Determine the [x, y] coordinate at the center of the cell enclosing the given text.  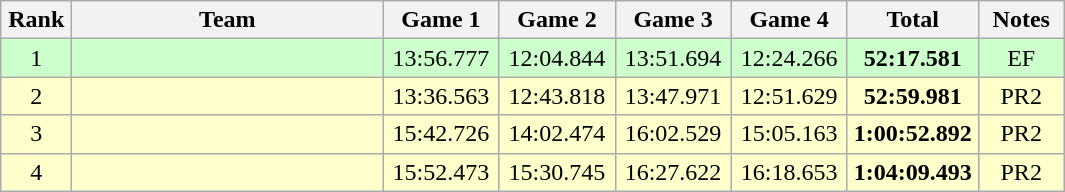
2 [36, 96]
16:02.529 [673, 134]
Rank [36, 20]
Game 3 [673, 20]
13:47.971 [673, 96]
52:59.981 [912, 96]
12:51.629 [789, 96]
15:30.745 [557, 172]
3 [36, 134]
Team [228, 20]
1:04:09.493 [912, 172]
13:56.777 [441, 58]
16:18.653 [789, 172]
52:17.581 [912, 58]
13:36.563 [441, 96]
12:24.266 [789, 58]
1 [36, 58]
4 [36, 172]
12:04.844 [557, 58]
Game 1 [441, 20]
12:43.818 [557, 96]
14:02.474 [557, 134]
1:00:52.892 [912, 134]
EF [1021, 58]
15:42.726 [441, 134]
Notes [1021, 20]
15:52.473 [441, 172]
Total [912, 20]
Game 4 [789, 20]
Game 2 [557, 20]
16:27.622 [673, 172]
13:51.694 [673, 58]
15:05.163 [789, 134]
